Return the (X, Y) coordinate for the center point of the cell that contains the specified text.  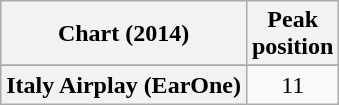
11 (292, 85)
Italy Airplay (EarOne) (124, 85)
Peakposition (292, 34)
Chart (2014) (124, 34)
